Find where the given text appears and provide that cell's center as [x, y] coordinate. 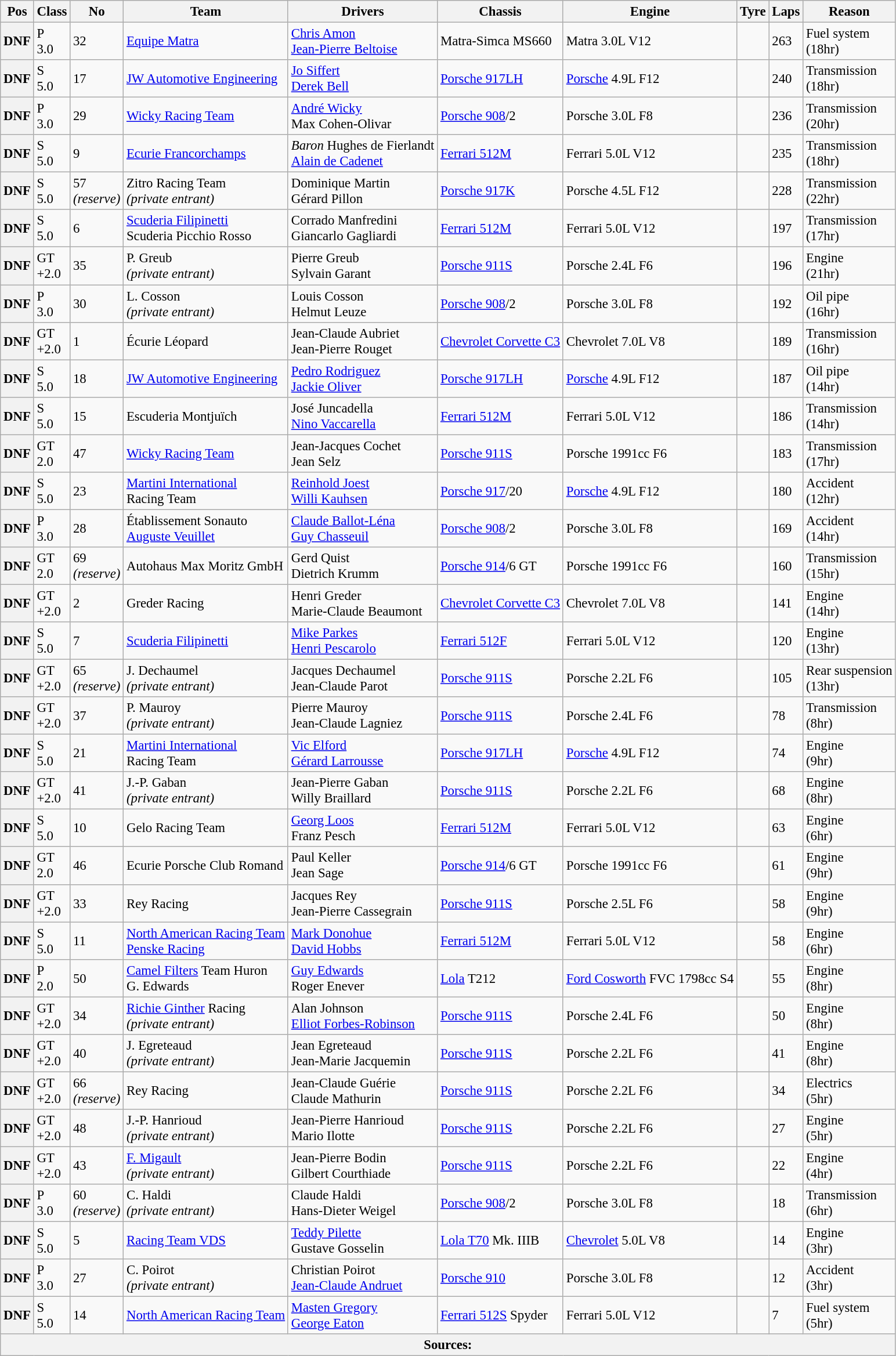
12 [786, 1278]
Engine (13hr) [850, 641]
23 [97, 491]
Vic Elford Gérard Larrousse [362, 753]
P. Greub(private entrant) [206, 266]
Engine [650, 12]
9 [97, 153]
Pos [17, 12]
Chevrolet 5.0L V8 [650, 1241]
Pierre Greub Sylvain Garant [362, 266]
Porsche 910 [500, 1278]
L. Cosson(private entrant) [206, 304]
P2.0 [52, 978]
196 [786, 266]
Class [52, 12]
Jean-Claude Guérie Claude Mathurin [362, 1091]
Laps [786, 12]
63 [786, 829]
192 [786, 304]
Racing Team VDS [206, 1241]
46 [97, 866]
Accident (14hr) [850, 528]
Escuderia Montjuïch [206, 415]
2 [97, 603]
Accident (12hr) [850, 491]
Écurie Léopard [206, 341]
Transmission (22hr) [850, 191]
Guy Edwards Roger Enever [362, 978]
17 [97, 79]
Pierre Mauroy Jean-Claude Lagniez [362, 716]
186 [786, 415]
Claude Ballot-Léna Guy Chasseuil [362, 528]
Chassis [500, 12]
55 [786, 978]
Georg Loos Franz Pesch [362, 829]
Scuderia Filipinetti Scuderia Picchio Rosso [206, 229]
65(reserve) [97, 679]
120 [786, 641]
22 [786, 1165]
Mike Parkes Henri Pescarolo [362, 641]
Engine (5hr) [850, 1128]
Matra 3.0L V12 [650, 42]
Corrado Manfredini Giancarlo Gagliardi [362, 229]
J.-P. Gaban(private entrant) [206, 790]
189 [786, 341]
Pedro Rodriguez Jackie Oliver [362, 378]
Fuel system (5hr) [850, 1316]
No [97, 12]
78 [786, 716]
Team [206, 12]
240 [786, 79]
Greder Racing [206, 603]
Jacques Dechaumel Jean-Claude Parot [362, 679]
183 [786, 454]
Ecurie Porsche Club Romand [206, 866]
235 [786, 153]
Engine (4hr) [850, 1165]
F. Migault(private entrant) [206, 1165]
263 [786, 42]
Ferrari 512S Spyder [500, 1316]
105 [786, 679]
North American Racing Team Penske Racing [206, 941]
Jean-Pierre Hanrioud Mario Ilotte [362, 1128]
Transmission (20hr) [850, 116]
Porsche 2.5L F6 [650, 903]
Autohaus Max Moritz GmbH [206, 566]
33 [97, 903]
J. Egreteaud(private entrant) [206, 1054]
Porsche 917K [500, 191]
Transmission (16hr) [850, 341]
6 [97, 229]
Jacques Rey Jean-Pierre Cassegrain [362, 903]
Sources: [448, 1345]
Reinhold Joest Willi Kauhsen [362, 491]
Dominique Martin Gérard Pillon [362, 191]
Accident (3hr) [850, 1278]
15 [97, 415]
60(reserve) [97, 1203]
180 [786, 491]
Jean Egreteaud Jean-Marie Jacquemin [362, 1054]
61 [786, 866]
P. Mauroy(private entrant) [206, 716]
Ford Cosworth FVC 1798cc S4 [650, 978]
187 [786, 378]
Établissement Sonauto Auguste Veuillet [206, 528]
José Juncadella Nino Vaccarella [362, 415]
141 [786, 603]
Christian Poirot Jean-Claude Andruet [362, 1278]
32 [97, 42]
Zitro Racing Team(private entrant) [206, 191]
Porsche 4.5L F12 [650, 191]
Engine (3hr) [850, 1241]
Transmission (8hr) [850, 716]
29 [97, 116]
57(reserve) [97, 191]
Jo Siffert Derek Bell [362, 79]
48 [97, 1128]
Transmission (14hr) [850, 415]
Electrics (5hr) [850, 1091]
Porsche 917/20 [500, 491]
1 [97, 341]
11 [97, 941]
Rear suspension (13hr) [850, 679]
Masten Gregory George Eaton [362, 1316]
Alan Johnson Elliot Forbes-Robinson [362, 1015]
236 [786, 116]
69(reserve) [97, 566]
Tyre [753, 12]
Fuel system (18hr) [850, 42]
André Wicky Max Cohen-Olivar [362, 116]
J.-P. Hanrioud(private entrant) [206, 1128]
Oil pipe (16hr) [850, 304]
Ecurie Francorchamps [206, 153]
C. Poirot(private entrant) [206, 1278]
21 [97, 753]
Gelo Racing Team [206, 829]
Gerd Quist Dietrich Krumm [362, 566]
Louis Cosson Helmut Leuze [362, 304]
Engine (14hr) [850, 603]
35 [97, 266]
10 [97, 829]
28 [97, 528]
43 [97, 1165]
68 [786, 790]
47 [97, 454]
North American Racing Team [206, 1316]
C. Haldi(private entrant) [206, 1203]
Reason [850, 12]
Baron Hughes de Fierlandt Alain de Cadenet [362, 153]
Jean-Jacques Cochet Jean Selz [362, 454]
Equipe Matra [206, 42]
Drivers [362, 12]
Matra-Simca MS660 [500, 42]
Jean-Pierre Bodin Gilbert Courthiade [362, 1165]
Richie Ginther Racing(private entrant) [206, 1015]
Lola T212 [500, 978]
Claude Haldi Hans-Dieter Weigel [362, 1203]
37 [97, 716]
Scuderia Filipinetti [206, 641]
169 [786, 528]
Paul Keller Jean Sage [362, 866]
Jean-Claude Aubriet Jean-Pierre Rouget [362, 341]
160 [786, 566]
40 [97, 1054]
Jean-Pierre Gaban Willy Braillard [362, 790]
Oil pipe (14hr) [850, 378]
Transmission (15hr) [850, 566]
197 [786, 229]
30 [97, 304]
J. Dechaumel(private entrant) [206, 679]
Chris Amon Jean-Pierre Beltoise [362, 42]
Lola T70 Mk. IIIB [500, 1241]
Engine (21hr) [850, 266]
Teddy Pilette Gustave Gosselin [362, 1241]
74 [786, 753]
Ferrari 512F [500, 641]
Camel Filters Team HuronG. Edwards [206, 978]
228 [786, 191]
66(reserve) [97, 1091]
5 [97, 1241]
Henri Greder Marie-Claude Beaumont [362, 603]
Transmission (6hr) [850, 1203]
Mark Donohue David Hobbs [362, 941]
